Find where the given text appears and provide that cell's center as [X, Y] coordinate. 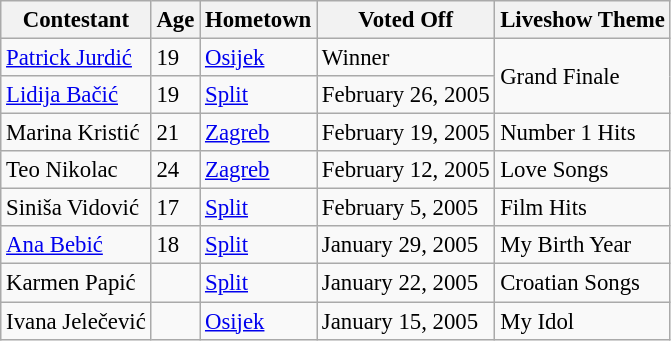
Lidija Bačić [76, 95]
Marina Kristić [76, 133]
January 15, 2005 [406, 321]
Teo Nikolac [76, 170]
Hometown [258, 20]
Age [176, 20]
Patrick Jurdić [76, 58]
Contestant [76, 20]
My Birth Year [582, 245]
My Idol [582, 321]
January 22, 2005 [406, 283]
24 [176, 170]
Voted Off [406, 20]
17 [176, 208]
February 26, 2005 [406, 95]
18 [176, 245]
Siniša Vidović [76, 208]
Number 1 Hits [582, 133]
Ivana Jelečević [76, 321]
Film Hits [582, 208]
Liveshow Theme [582, 20]
Karmen Papić [76, 283]
21 [176, 133]
February 19, 2005 [406, 133]
Ana Bebić [76, 245]
February 12, 2005 [406, 170]
Winner [406, 58]
Grand Finale [582, 76]
Croatian Songs [582, 283]
Love Songs [582, 170]
January 29, 2005 [406, 245]
February 5, 2005 [406, 208]
